For the text-containing cell, return its midpoint in [X, Y] coordinate format. 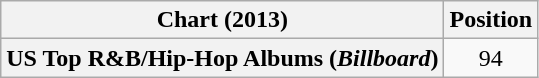
94 [491, 58]
Position [491, 20]
US Top R&B/Hip-Hop Albums (Billboard) [222, 58]
Chart (2013) [222, 20]
